Pinpoint the cell where the given text exists, returning its (x, y) midpoint coordinate. 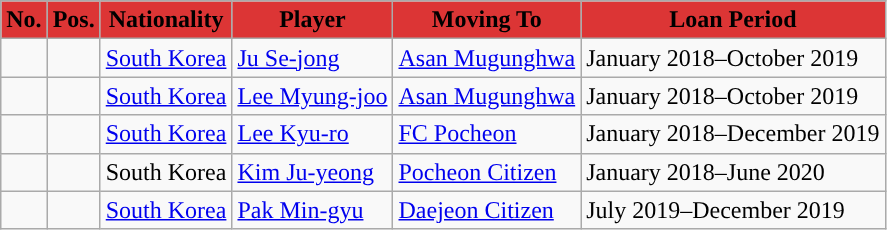
Player (312, 20)
FC Pocheon (487, 134)
January 2018–December 2019 (733, 134)
January 2018–June 2020 (733, 172)
No. (24, 20)
Daejeon Citizen (487, 210)
Moving To (487, 20)
Pos. (74, 20)
Pocheon Citizen (487, 172)
Pak Min-gyu (312, 210)
Ju Se-jong (312, 58)
Kim Ju-yeong (312, 172)
Lee Kyu-ro (312, 134)
Lee Myung-joo (312, 96)
Nationality (166, 20)
Loan Period (733, 20)
July 2019–December 2019 (733, 210)
